Detect which cell encompasses the target text, then output its (X, Y) center coordinate. 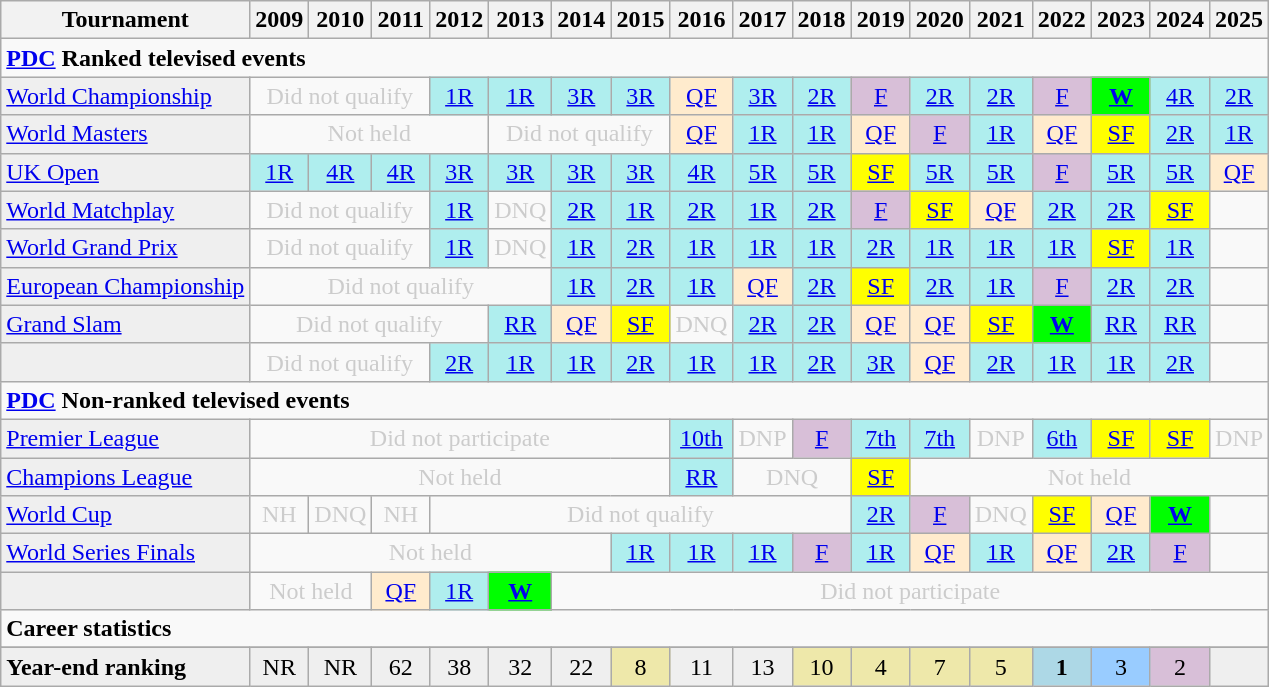
UK Open (126, 172)
11 (702, 667)
Premier League (126, 438)
10 (822, 667)
5 (1000, 667)
6th (1062, 438)
2020 (940, 20)
2014 (582, 20)
7 (940, 667)
Champions League (126, 477)
32 (520, 667)
2016 (702, 20)
European Championship (126, 286)
2024 (1180, 20)
2025 (1240, 20)
8 (640, 667)
2019 (880, 20)
World Grand Prix (126, 248)
2017 (762, 20)
2012 (460, 20)
13 (762, 667)
22 (582, 667)
Tournament (126, 20)
2018 (822, 20)
PDC Non-ranked televised events (635, 400)
2010 (340, 20)
2011 (401, 20)
Year-end ranking (126, 667)
Grand Slam (126, 324)
2023 (1120, 20)
2009 (280, 20)
World Masters (126, 134)
38 (460, 667)
World Cup (126, 515)
World Matchplay (126, 210)
2021 (1000, 20)
2022 (1062, 20)
World Championship (126, 96)
1 (1062, 667)
2013 (520, 20)
2 (1180, 667)
Career statistics (635, 629)
World Series Finals (126, 553)
3 (1120, 667)
62 (401, 667)
PDC Ranked televised events (635, 58)
4 (880, 667)
2015 (640, 20)
10th (702, 438)
